Search for the cell housing the specified text and yield its [X, Y] center coordinate. 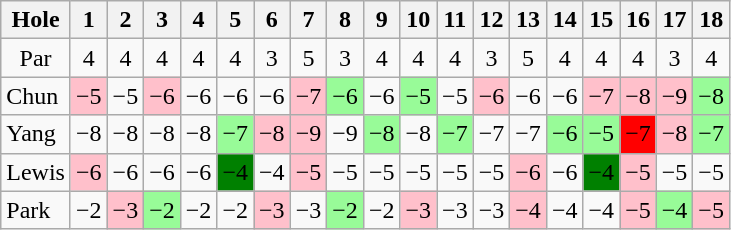
8 [346, 20]
10 [418, 20]
1 [88, 20]
7 [308, 20]
Chun [36, 96]
Lewis [36, 172]
18 [712, 20]
17 [674, 20]
9 [382, 20]
2 [126, 20]
Yang [36, 134]
Par [36, 58]
16 [638, 20]
15 [602, 20]
Park [36, 210]
11 [456, 20]
6 [272, 20]
14 [564, 20]
Hole [36, 20]
13 [528, 20]
12 [492, 20]
